Locate the cell with the specified text and output its [x, y] center coordinate. 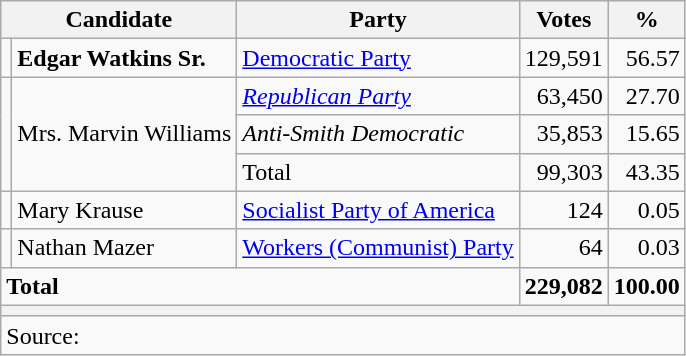
229,082 [564, 286]
35,853 [564, 134]
56.57 [646, 58]
Edgar Watkins Sr. [124, 58]
63,450 [564, 96]
129,591 [564, 58]
0.03 [646, 248]
Party [378, 20]
15.65 [646, 134]
64 [564, 248]
Democratic Party [378, 58]
100.00 [646, 286]
27.70 [646, 96]
Mrs. Marvin Williams [124, 134]
Source: [344, 335]
Votes [564, 20]
Anti-Smith Democratic [378, 134]
Mary Krause [124, 210]
Republican Party [378, 96]
Nathan Mazer [124, 248]
43.35 [646, 172]
% [646, 20]
Socialist Party of America [378, 210]
0.05 [646, 210]
99,303 [564, 172]
124 [564, 210]
Workers (Communist) Party [378, 248]
Candidate [119, 20]
